Scan for the cell matching the given text and deliver its (X, Y) coordinate at center. 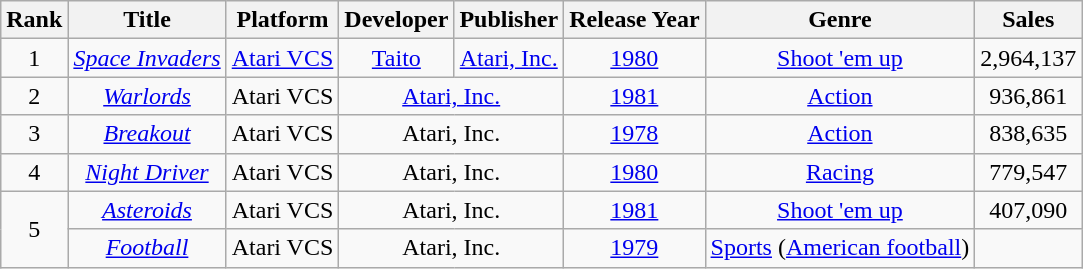
936,861 (1028, 96)
2,964,137 (1028, 58)
Asteroids (147, 210)
1 (34, 58)
Rank (34, 20)
Night Driver (147, 172)
5 (34, 229)
Publisher (509, 20)
779,547 (1028, 172)
Football (147, 248)
Sports (American football) (840, 248)
Platform (282, 20)
1978 (634, 134)
Racing (840, 172)
407,090 (1028, 210)
Warlords (147, 96)
838,635 (1028, 134)
Title (147, 20)
Release Year (634, 20)
Genre (840, 20)
2 (34, 96)
Space Invaders (147, 58)
Developer (396, 20)
3 (34, 134)
Taito (396, 58)
4 (34, 172)
Breakout (147, 134)
1979 (634, 248)
Sales (1028, 20)
